From the cell containing the given text, extract its center point as (x, y) coordinate. 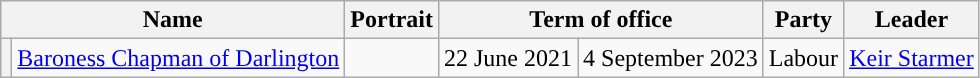
Name (173, 20)
Party (803, 20)
Leader (912, 20)
22 June 2021 (508, 58)
Portrait (392, 20)
Labour (803, 58)
Baroness Chapman of Darlington (178, 58)
Keir Starmer (912, 58)
Term of office (600, 20)
4 September 2023 (671, 58)
